Find where the given text appears and provide that cell's center as [X, Y] coordinate. 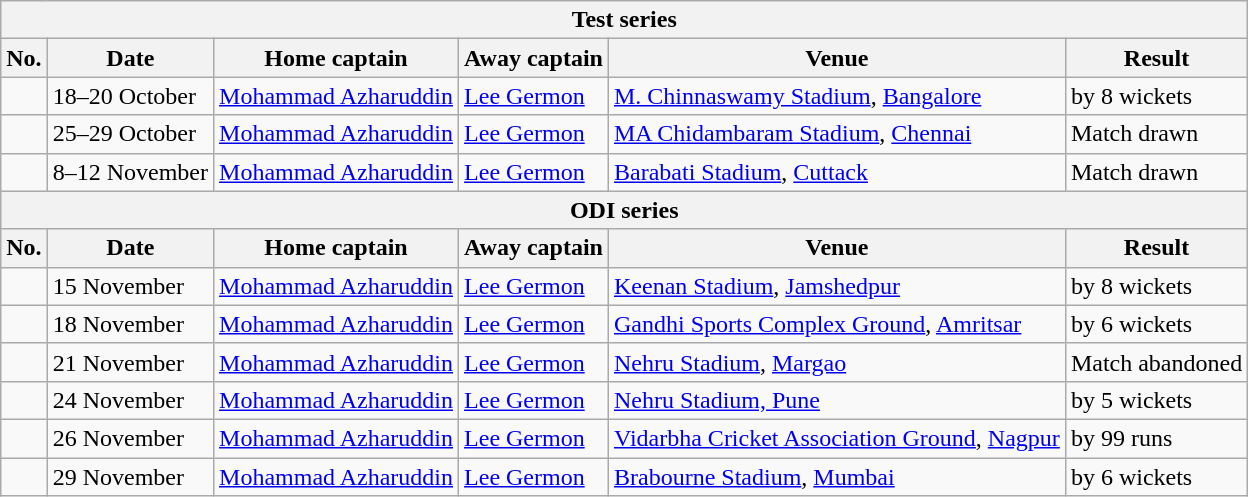
Gandhi Sports Complex Ground, Amritsar [836, 324]
MA Chidambaram Stadium, Chennai [836, 134]
15 November [130, 286]
Barabati Stadium, Cuttack [836, 172]
Test series [624, 20]
18–20 October [130, 96]
24 November [130, 400]
21 November [130, 362]
18 November [130, 324]
29 November [130, 477]
ODI series [624, 210]
Match abandoned [1156, 362]
Keenan Stadium, Jamshedpur [836, 286]
8–12 November [130, 172]
by 99 runs [1156, 438]
M. Chinnaswamy Stadium, Bangalore [836, 96]
25–29 October [130, 134]
by 5 wickets [1156, 400]
Vidarbha Cricket Association Ground, Nagpur [836, 438]
Brabourne Stadium, Mumbai [836, 477]
Nehru Stadium, Margao [836, 362]
26 November [130, 438]
Nehru Stadium, Pune [836, 400]
